Extract the (X, Y) coordinate from the center of the cell holding the provided text.  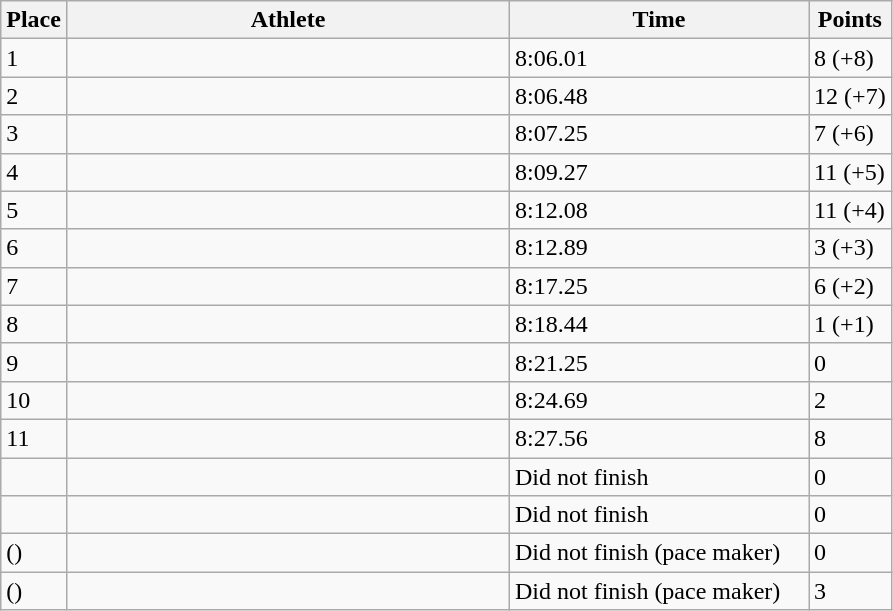
8:06.01 (660, 58)
8:06.48 (660, 96)
3 (+3) (850, 248)
8:07.25 (660, 134)
1 (+1) (850, 324)
9 (34, 362)
10 (34, 400)
8:12.08 (660, 210)
11 (+5) (850, 172)
6 (+2) (850, 286)
4 (34, 172)
1 (34, 58)
7 (34, 286)
Points (850, 20)
8:09.27 (660, 172)
8:24.69 (660, 400)
8:17.25 (660, 286)
8:27.56 (660, 438)
7 (+6) (850, 134)
8:21.25 (660, 362)
8:12.89 (660, 248)
Time (660, 20)
6 (34, 248)
11 (34, 438)
Place (34, 20)
8 (+8) (850, 58)
Athlete (288, 20)
5 (34, 210)
11 (+4) (850, 210)
12 (+7) (850, 96)
8:18.44 (660, 324)
